Return [x, y] of the center of cell containing provided text 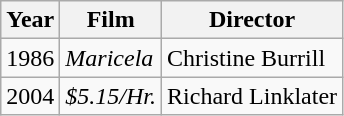
Maricela [111, 58]
Film [111, 20]
Richard Linklater [252, 96]
Christine Burrill [252, 58]
Director [252, 20]
$5.15/Hr. [111, 96]
Year [30, 20]
1986 [30, 58]
2004 [30, 96]
